Locate the cell with the specified text and output its [x, y] center coordinate. 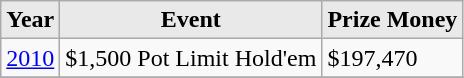
Event [191, 20]
2010 [30, 58]
$197,470 [392, 58]
$1,500 Pot Limit Hold'em [191, 58]
Year [30, 20]
Prize Money [392, 20]
